Output the [X, Y] coordinate of the center of the cell containing the given text.  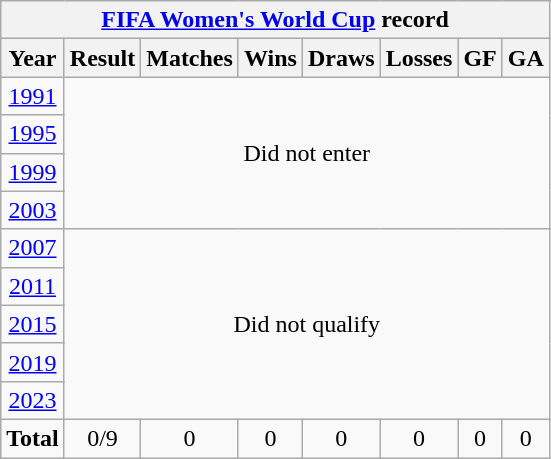
1995 [33, 134]
Did not qualify [306, 324]
Wins [270, 58]
Total [33, 438]
2023 [33, 400]
Losses [419, 58]
2007 [33, 248]
2011 [33, 286]
1991 [33, 96]
2003 [33, 210]
FIFA Women's World Cup record [276, 20]
GF [480, 58]
Did not enter [306, 153]
Year [33, 58]
Draws [341, 58]
Result [102, 58]
GA [526, 58]
2019 [33, 362]
2015 [33, 324]
Matches [190, 58]
1999 [33, 172]
0/9 [102, 438]
